Pinpoint the cell where the given text exists, returning its [x, y] midpoint coordinate. 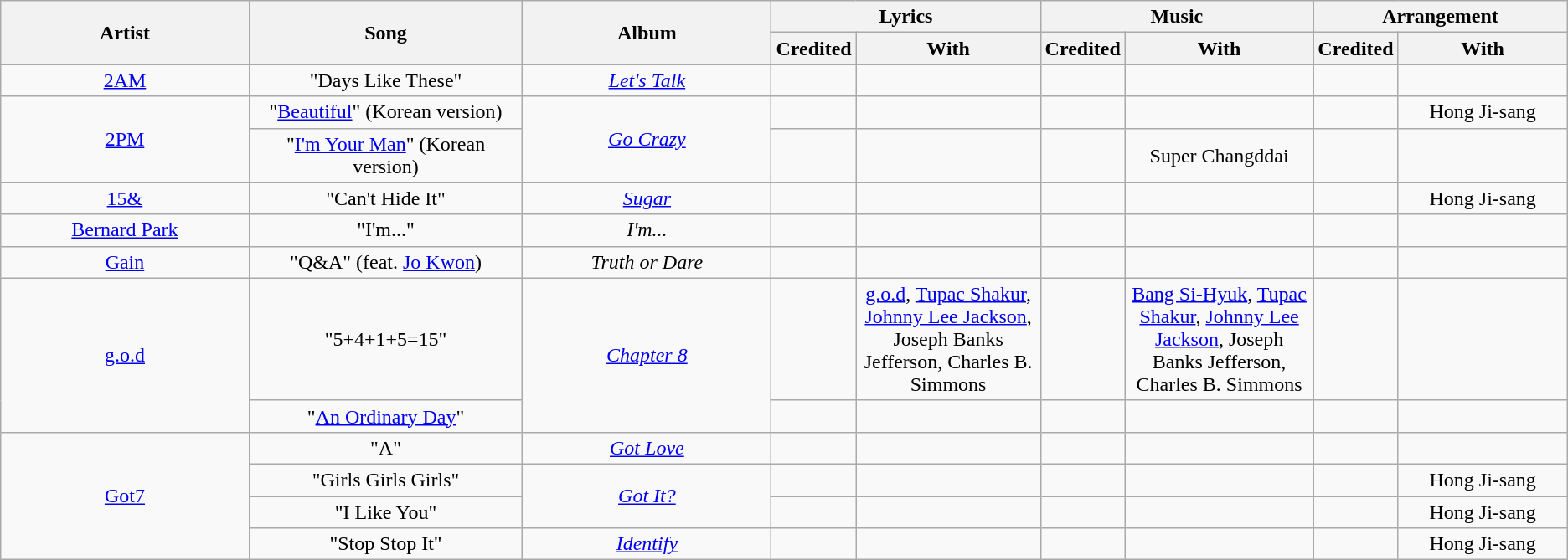
"A" [385, 448]
"Girls Girls Girls" [385, 480]
Got7 [125, 496]
I'm... [647, 230]
Identify [647, 544]
Lyrics [906, 17]
Let's Talk [647, 80]
g.o.d, Tupac Shakur, Johnny Lee Jackson, Joseph Banks Jefferson, Charles B. Simmons [948, 339]
"Can't Hide It" [385, 198]
"I'm..." [385, 230]
"Stop Stop It" [385, 544]
Bang Si-Hyuk, Tupac Shakur, Johnny Lee Jackson, Joseph Banks Jefferson, Charles B. Simmons [1219, 339]
2PM [125, 139]
"I'm Your Man" (Korean version) [385, 156]
Sugar [647, 198]
Got Love [647, 448]
Arrangement [1441, 17]
g.o.d [125, 355]
"5+4+1+5=15" [385, 339]
Artist [125, 33]
Go Crazy [647, 139]
Truth or Dare [647, 262]
"Days Like These" [385, 80]
Bernard Park [125, 230]
Chapter 8 [647, 355]
Super Changddai [1219, 156]
"Q&A" (feat. Jo Kwon) [385, 262]
Gain [125, 262]
Got It? [647, 496]
15& [125, 198]
Album [647, 33]
"An Ordinary Day" [385, 416]
Music [1177, 17]
"I Like You" [385, 511]
2AM [125, 80]
Song [385, 33]
"Beautiful" (Korean version) [385, 112]
